Locate the cell with the specified text and output its (x, y) center coordinate. 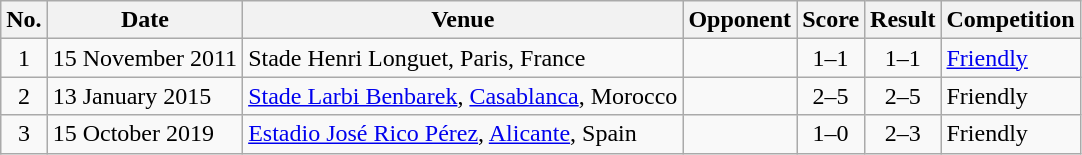
Result (903, 20)
1 (24, 58)
Stade Larbi Benbarek, Casablanca, Morocco (463, 96)
Estadio José Rico Pérez, Alicante, Spain (463, 134)
Date (144, 20)
Competition (1010, 20)
3 (24, 134)
Score (831, 20)
Stade Henri Longuet, Paris, France (463, 58)
Opponent (740, 20)
13 January 2015 (144, 96)
2 (24, 96)
Venue (463, 20)
2–3 (903, 134)
15 October 2019 (144, 134)
15 November 2011 (144, 58)
No. (24, 20)
1–0 (831, 134)
